From the cell containing the given text, extract its center point as [x, y] coordinate. 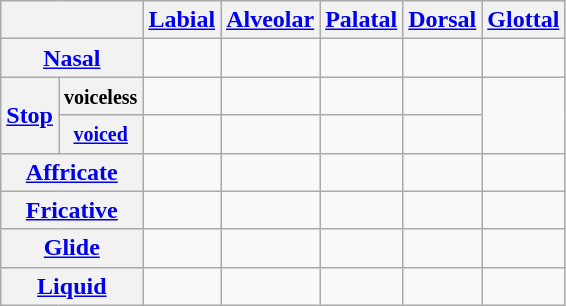
Affricate [72, 172]
Alveolar [270, 20]
Labial [182, 20]
Glottal [524, 20]
voiced [100, 134]
voiceless [100, 96]
Glide [72, 248]
Nasal [72, 58]
Palatal [362, 20]
Dorsal [442, 20]
Stop [30, 115]
Fricative [72, 210]
Liquid [72, 286]
